Find where the given text appears and provide that cell's center as [x, y] coordinate. 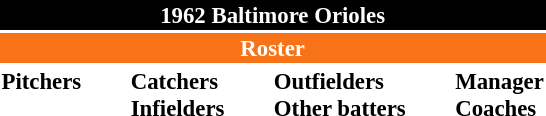
1962 Baltimore Orioles [272, 15]
Roster [272, 48]
